For the text-containing cell, return its midpoint in (X, Y) coordinate format. 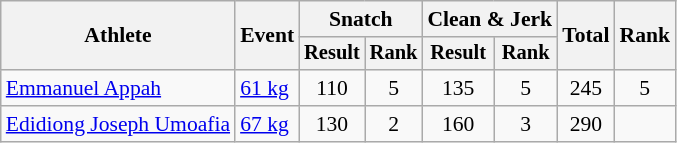
135 (458, 88)
Total (586, 36)
2 (394, 124)
Edidiong Joseph Umoafia (118, 124)
245 (586, 88)
290 (586, 124)
3 (526, 124)
Athlete (118, 36)
110 (332, 88)
61 kg (267, 88)
Clean & Jerk (490, 19)
130 (332, 124)
Event (267, 36)
160 (458, 124)
Snatch (360, 19)
Emmanuel Appah (118, 88)
67 kg (267, 124)
